Locate the cell with the specified text and output its (X, Y) center coordinate. 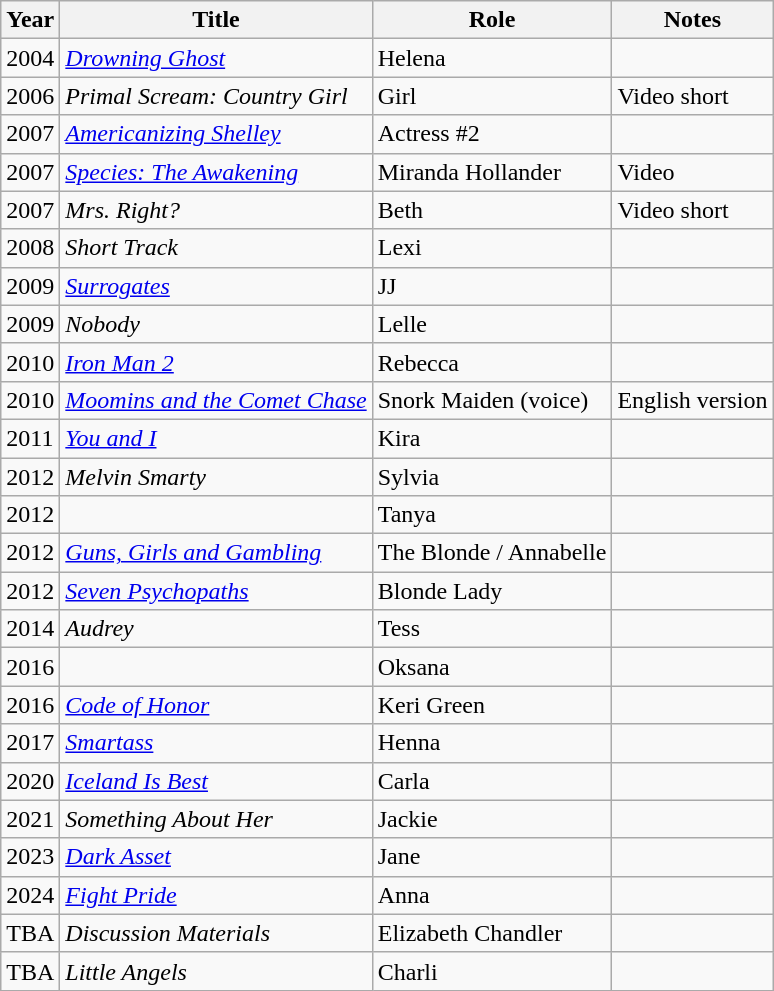
2017 (30, 743)
You and I (216, 438)
Surrogates (216, 286)
Iceland Is Best (216, 781)
2021 (30, 819)
2020 (30, 781)
Carla (492, 781)
Fight Pride (216, 895)
Sylvia (492, 477)
JJ (492, 286)
Species: The Awakening (216, 172)
2008 (30, 248)
Jackie (492, 819)
Moomins and the Comet Chase (216, 400)
2011 (30, 438)
Melvin Smarty (216, 477)
Blonde Lady (492, 591)
Elizabeth Chandler (492, 933)
Lexi (492, 248)
Little Angels (216, 971)
English version (692, 400)
Something About Her (216, 819)
Anna (492, 895)
2023 (30, 857)
Short Track (216, 248)
Oksana (492, 667)
Rebecca (492, 362)
Henna (492, 743)
Jane (492, 857)
Year (30, 20)
Audrey (216, 629)
2024 (30, 895)
Smartass (216, 743)
Seven Psychopaths (216, 591)
The Blonde / Annabelle (492, 553)
Keri Green (492, 705)
2006 (30, 96)
Iron Man 2 (216, 362)
Role (492, 20)
Snork Maiden (voice) (492, 400)
Guns, Girls and Gambling (216, 553)
Kira (492, 438)
Actress #2 (492, 134)
Miranda Hollander (492, 172)
Discussion Materials (216, 933)
Beth (492, 210)
Lelle (492, 324)
Tanya (492, 515)
Video (692, 172)
Americanizing Shelley (216, 134)
2004 (30, 58)
Drowning Ghost (216, 58)
Title (216, 20)
Helena (492, 58)
Primal Scream: Country Girl (216, 96)
2014 (30, 629)
Mrs. Right? (216, 210)
Code of Honor (216, 705)
Nobody (216, 324)
Girl (492, 96)
Dark Asset (216, 857)
Notes (692, 20)
Tess (492, 629)
Charli (492, 971)
